Scan for the cell matching the given text and deliver its (X, Y) coordinate at center. 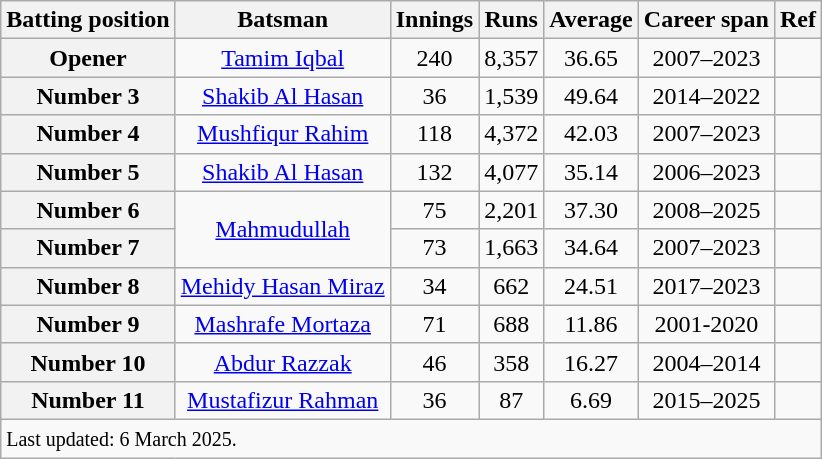
240 (434, 58)
49.64 (592, 96)
16.27 (592, 362)
Number 11 (88, 400)
Opener (88, 58)
75 (434, 210)
4,372 (512, 134)
118 (434, 134)
Number 5 (88, 172)
34.64 (592, 248)
46 (434, 362)
Number 4 (88, 134)
2008–2025 (706, 210)
2017–2023 (706, 286)
Runs (512, 20)
34 (434, 286)
Number 9 (88, 324)
Batsman (282, 20)
2015–2025 (706, 400)
71 (434, 324)
36.65 (592, 58)
42.03 (592, 134)
Career span (706, 20)
73 (434, 248)
87 (512, 400)
24.51 (592, 286)
2006–2023 (706, 172)
132 (434, 172)
11.86 (592, 324)
Mehidy Hasan Miraz (282, 286)
Ref (798, 20)
2004–2014 (706, 362)
Mashrafe Mortaza (282, 324)
Average (592, 20)
358 (512, 362)
Innings (434, 20)
Mahmudullah (282, 229)
2014–2022 (706, 96)
Abdur Razzak (282, 362)
1,663 (512, 248)
37.30 (592, 210)
1,539 (512, 96)
Number 8 (88, 286)
Mustafizur Rahman (282, 400)
Batting position (88, 20)
Number 7 (88, 248)
2,201 (512, 210)
4,077 (512, 172)
Number 10 (88, 362)
Mushfiqur Rahim (282, 134)
662 (512, 286)
Last updated: 6 March 2025. (412, 438)
35.14 (592, 172)
6.69 (592, 400)
Number 3 (88, 96)
688 (512, 324)
Tamim Iqbal (282, 58)
2001-2020 (706, 324)
Number 6 (88, 210)
8,357 (512, 58)
